From the cell containing the given text, extract its center point as [X, Y] coordinate. 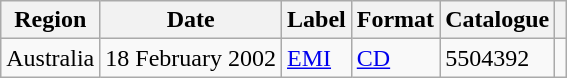
Date [191, 20]
Australia [50, 58]
Label [317, 20]
Format [395, 20]
5504392 [498, 58]
18 February 2002 [191, 58]
Region [50, 20]
Catalogue [498, 20]
EMI [317, 58]
CD [395, 58]
